Find where the given text appears and provide that cell's center as (X, Y) coordinate. 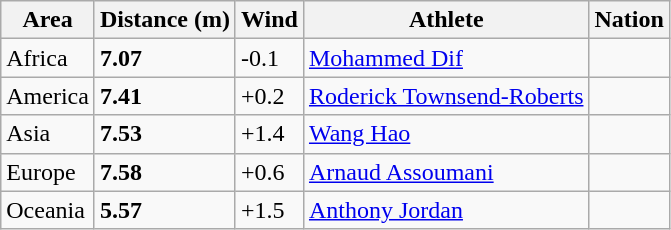
Roderick Townsend-Roberts (446, 96)
Anthony Jordan (446, 210)
Oceania (48, 210)
7.58 (164, 172)
7.41 (164, 96)
Nation (629, 20)
Mohammed Dif (446, 58)
5.57 (164, 210)
Wind (269, 20)
Athlete (446, 20)
7.07 (164, 58)
Area (48, 20)
Asia (48, 134)
America (48, 96)
+1.4 (269, 134)
Distance (m) (164, 20)
Africa (48, 58)
-0.1 (269, 58)
+1.5 (269, 210)
+0.2 (269, 96)
7.53 (164, 134)
+0.6 (269, 172)
Arnaud Assoumani (446, 172)
Europe (48, 172)
Wang Hao (446, 134)
